From the cell containing the given text, extract its center point as (x, y) coordinate. 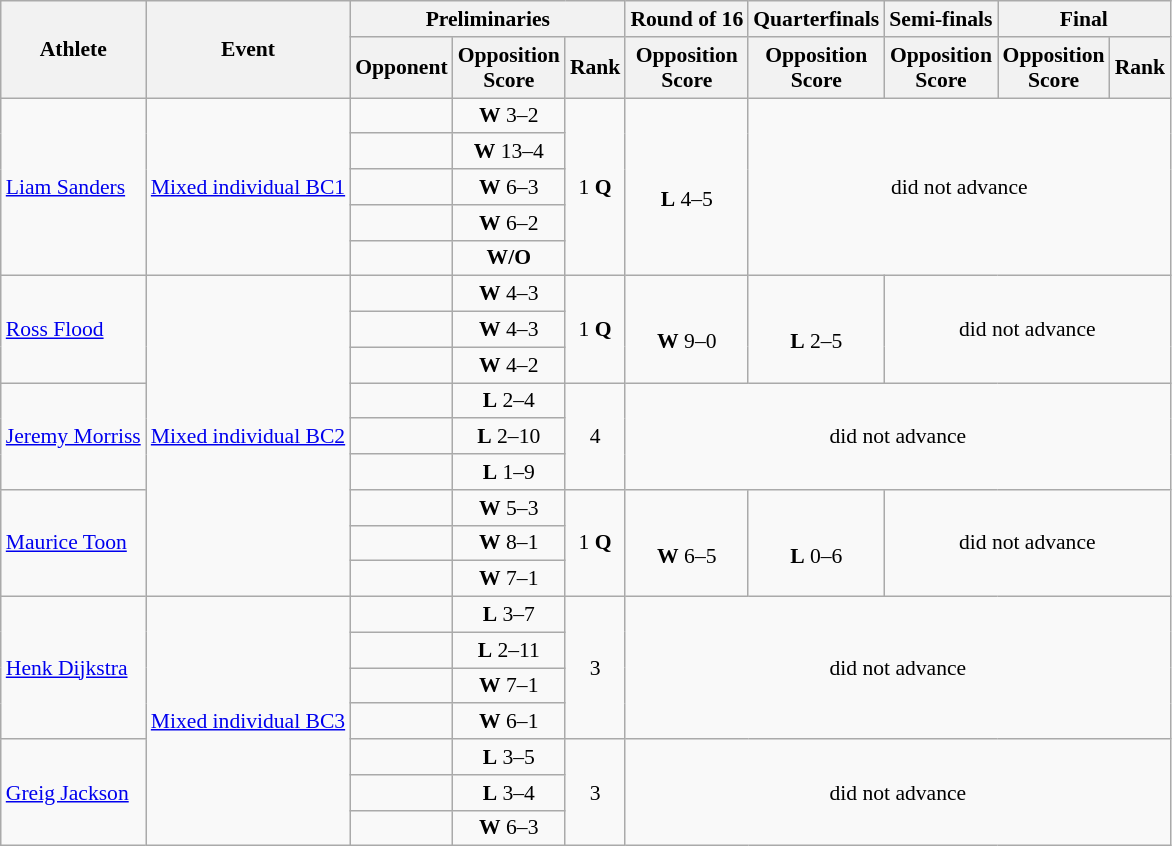
Liam Sanders (74, 187)
W 3–2 (509, 116)
Semi-finals (940, 19)
L 3–4 (509, 793)
W 6–5 (686, 544)
Ross Flood (74, 330)
Event (248, 50)
L 2–10 (509, 437)
W/O (509, 258)
L 1–9 (509, 472)
W 5–3 (509, 508)
Athlete (74, 50)
W 4–2 (509, 365)
W 8–1 (509, 543)
Mixed individual BC2 (248, 436)
L 3–7 (509, 615)
Final (1084, 19)
Maurice Toon (74, 544)
Jeremy Morriss (74, 436)
W 6–2 (509, 223)
Quarterfinals (816, 19)
L 4–5 (686, 187)
W 13–4 (509, 152)
Henk Dijkstra (74, 668)
Mixed individual BC1 (248, 187)
W 9–0 (686, 330)
L 2–11 (509, 650)
Round of 16 (686, 19)
Greig Jackson (74, 792)
W 6–1 (509, 722)
Opponent (402, 68)
L 3–5 (509, 757)
L 0–6 (816, 544)
Preliminaries (488, 19)
L 2–4 (509, 401)
4 (596, 436)
Mixed individual BC3 (248, 722)
L 2–5 (816, 330)
